Return [X, Y] of the center of cell containing provided text 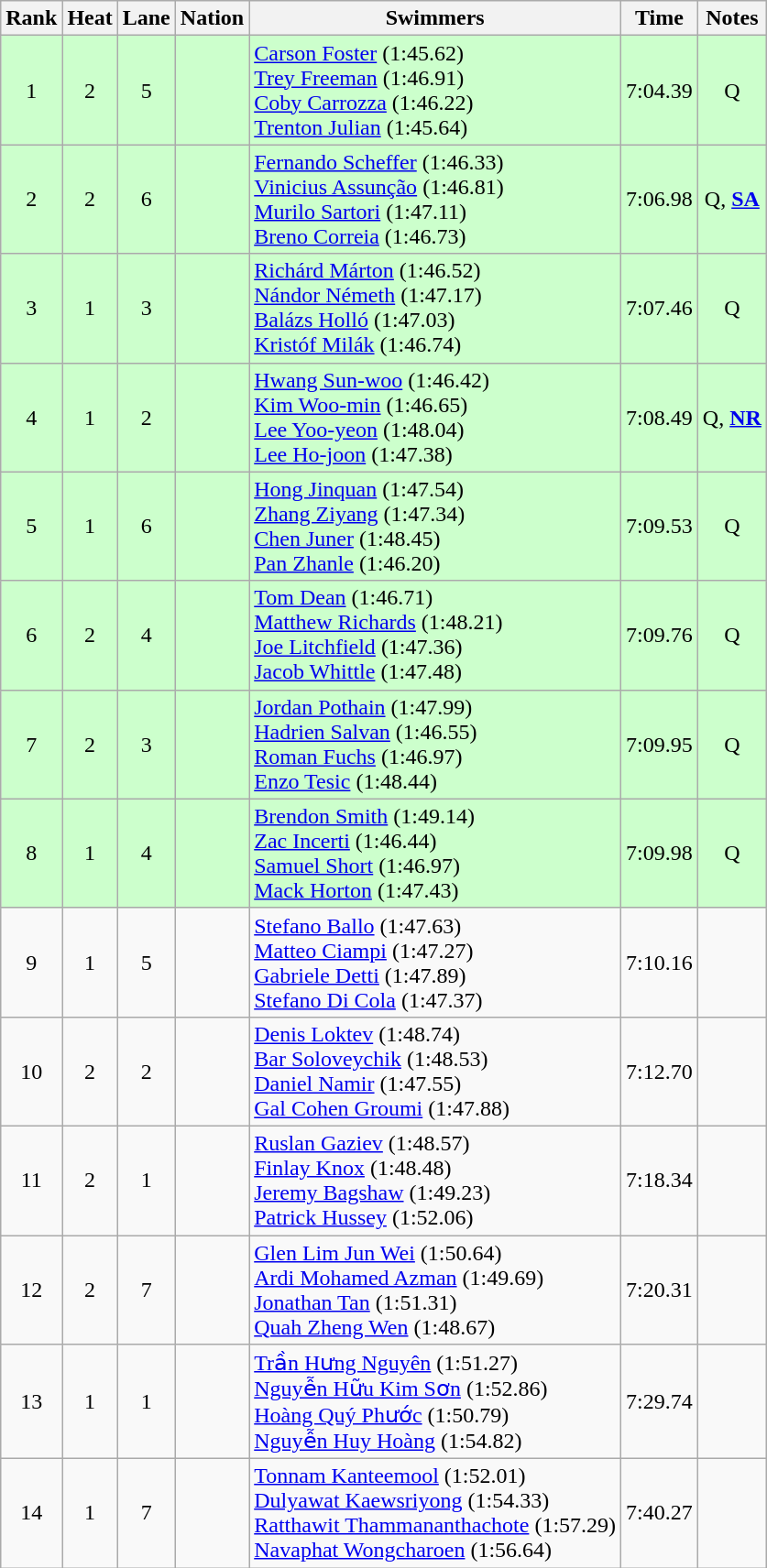
Fernando Scheffer (1:46.33)Vinicius Assunção (1:46.81)Murilo Sartori (1:47.11)Breno Correia (1:46.73) [435, 200]
Brendon Smith (1:49.14)Zac Incerti (1:46.44)Samuel Short (1:46.97)Mack Horton (1:47.43) [435, 854]
Hwang Sun-woo (1:46.42)Kim Woo-min (1:46.65)Lee Yoo-yeon (1:48.04)Lee Ho-joon (1:47.38) [435, 418]
Tonnam Kanteemool (1:52.01)Dulyawat Kaewsriyong (1:54.33)Ratthawit Thammananthachote (1:57.29)Navaphat Wongcharoen (1:56.64) [435, 1513]
Hong Jinquan (1:47.54)Zhang Ziyang (1:47.34)Chen Juner (1:48.45)Pan Zhanle (1:46.20) [435, 526]
7:40.27 [660, 1513]
7:06.98 [660, 200]
7:09.95 [660, 744]
Nation [212, 18]
7:20.31 [660, 1290]
8 [31, 854]
Trần Hưng Nguyên (1:51.27)Nguyễn Hữu Kim Sơn (1:52.86)Hoàng Quý Phước (1:50.79)Nguyễn Huy Hoàng (1:54.82) [435, 1401]
9 [31, 962]
10 [31, 1072]
7:09.53 [660, 526]
7:12.70 [660, 1072]
Q, NR [731, 418]
Tom Dean (1:46.71)Matthew Richards (1:48.21)Joe Litchfield (1:47.36)Jacob Whittle (1:47.48) [435, 636]
7:09.76 [660, 636]
7:10.16 [660, 962]
Jordan Pothain (1:47.99)Hadrien Salvan (1:46.55)Roman Fuchs (1:46.97)Enzo Tesic (1:48.44) [435, 744]
7:04.39 [660, 90]
Rank [31, 18]
Richárd Márton (1:46.52)Nándor Németh (1:47.17)Balázs Holló (1:47.03)Kristóf Milák (1:46.74) [435, 308]
13 [31, 1401]
7:07.46 [660, 308]
7:18.34 [660, 1180]
Lane [147, 18]
7:08.49 [660, 418]
Swimmers [435, 18]
Time [660, 18]
Denis Loktev (1:48.74)Bar Soloveychik (1:48.53)Daniel Namir (1:47.55)Gal Cohen Groumi (1:47.88) [435, 1072]
14 [31, 1513]
7:29.74 [660, 1401]
Glen Lim Jun Wei (1:50.64)Ardi Mohamed Azman (1:49.69)Jonathan Tan (1:51.31)Quah Zheng Wen (1:48.67) [435, 1290]
7:09.98 [660, 854]
Carson Foster (1:45.62)Trey Freeman (1:46.91)Coby Carrozza (1:46.22)Trenton Julian (1:45.64) [435, 90]
11 [31, 1180]
Stefano Ballo (1:47.63)Matteo Ciampi (1:47.27)Gabriele Detti (1:47.89)Stefano Di Cola (1:47.37) [435, 962]
Ruslan Gaziev (1:48.57)Finlay Knox (1:48.48)Jeremy Bagshaw (1:49.23)Patrick Hussey (1:52.06) [435, 1180]
Notes [731, 18]
Q, SA [731, 200]
12 [31, 1290]
Heat [90, 18]
